Scan for the cell matching the given text and deliver its [x, y] coordinate at center. 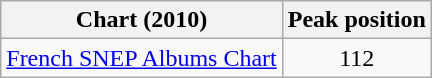
Chart (2010) [142, 20]
Peak position [356, 20]
French SNEP Albums Chart [142, 58]
112 [356, 58]
